Capture the cell that displays the provided text and extract its [x, y] central coordinate. 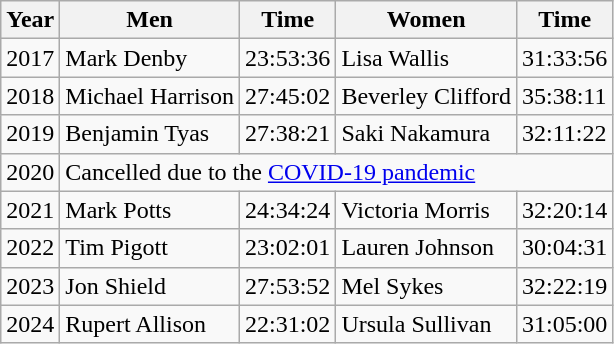
Saki Nakamura [426, 134]
Benjamin Tyas [150, 134]
Lisa Wallis [426, 58]
2017 [30, 58]
2019 [30, 134]
Beverley Clifford [426, 96]
Women [426, 20]
2022 [30, 248]
Rupert Allison [150, 324]
Cancelled due to the COVID-19 pandemic [336, 172]
35:38:11 [564, 96]
27:38:21 [287, 134]
32:11:22 [564, 134]
Michael Harrison [150, 96]
2018 [30, 96]
Tim Pigott [150, 248]
24:34:24 [287, 210]
Lauren Johnson [426, 248]
23:53:36 [287, 58]
2024 [30, 324]
Mark Potts [150, 210]
27:45:02 [287, 96]
31:05:00 [564, 324]
Mel Sykes [426, 286]
32:20:14 [564, 210]
31:33:56 [564, 58]
30:04:31 [564, 248]
22:31:02 [287, 324]
2020 [30, 172]
Men [150, 20]
23:02:01 [287, 248]
Jon Shield [150, 286]
Victoria Morris [426, 210]
27:53:52 [287, 286]
Ursula Sullivan [426, 324]
2021 [30, 210]
32:22:19 [564, 286]
Year [30, 20]
Mark Denby [150, 58]
2023 [30, 286]
